Output the (X, Y) coordinate of the center of the cell containing the given text.  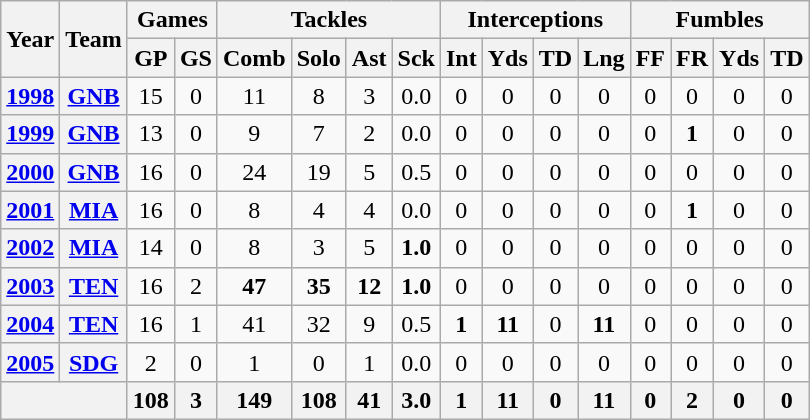
Games (172, 20)
24 (254, 172)
GP (150, 58)
Fumbles (720, 20)
GS (196, 58)
Lng (604, 58)
3.0 (416, 400)
2001 (30, 210)
2002 (30, 248)
SDG (94, 362)
Comb (254, 58)
15 (150, 96)
47 (254, 286)
Sck (416, 58)
19 (318, 172)
2005 (30, 362)
Solo (318, 58)
1998 (30, 96)
12 (369, 286)
14 (150, 248)
2003 (30, 286)
FF (650, 58)
Tackles (328, 20)
35 (318, 286)
1999 (30, 134)
Int (461, 58)
13 (150, 134)
Year (30, 39)
2004 (30, 324)
32 (318, 324)
149 (254, 400)
Interceptions (535, 20)
Team (94, 39)
FR (692, 58)
2000 (30, 172)
7 (318, 134)
Ast (369, 58)
